Extract the (X, Y) coordinate from the center of the cell holding the provided text.  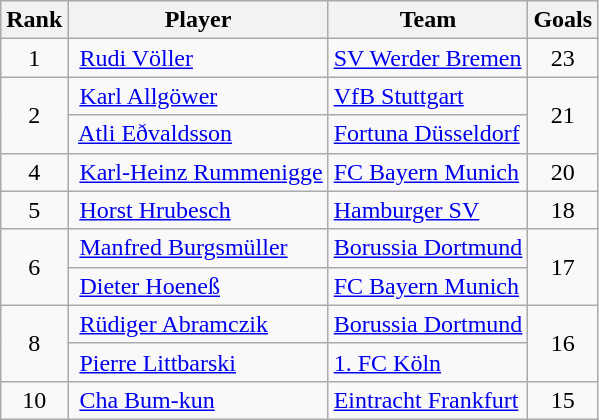
Karl-Heinz Rummenigge (198, 172)
Rank (34, 20)
20 (563, 172)
Karl Allgöwer (198, 96)
5 (34, 210)
4 (34, 172)
8 (34, 343)
Player (198, 20)
Team (428, 20)
21 (563, 115)
Rudi Völler (198, 58)
Pierre Littbarski (198, 362)
6 (34, 267)
1 (34, 58)
Horst Hrubesch (198, 210)
Hamburger SV (428, 210)
Cha Bum-kun (198, 400)
16 (563, 343)
Dieter Hoeneß (198, 286)
VfB Stuttgart (428, 96)
Atli Eðvaldsson (198, 134)
Rüdiger Abramczik (198, 324)
Eintracht Frankfurt (428, 400)
10 (34, 400)
Goals (563, 20)
17 (563, 267)
18 (563, 210)
Fortuna Düsseldorf (428, 134)
SV Werder Bremen (428, 58)
Manfred Burgsmüller (198, 248)
23 (563, 58)
2 (34, 115)
15 (563, 400)
1. FC Köln (428, 362)
